Locate the cell with the specified text and output its (x, y) center coordinate. 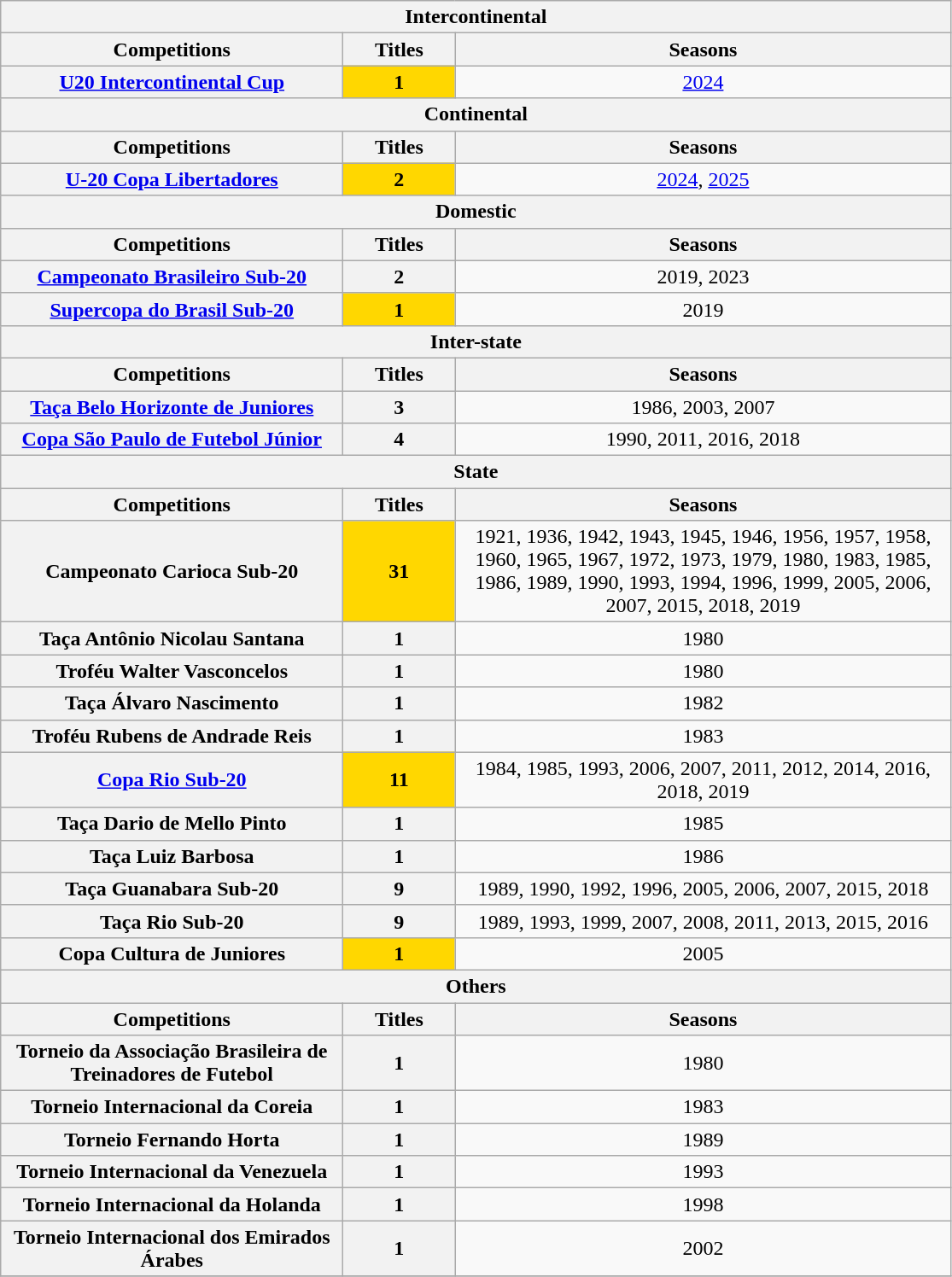
1982 (704, 703)
1993 (704, 1172)
Taça Álvaro Nascimento (172, 703)
Others (476, 986)
3 (400, 407)
Domestic (476, 212)
2005 (704, 953)
11 (400, 780)
U-20 Copa Libertadores (172, 179)
Torneio Internacional da Coreia (172, 1107)
Torneio da Associação Brasileira de Treinadores de Futebol (172, 1064)
1986, 2003, 2007 (704, 407)
2019 (704, 309)
2019, 2023 (704, 277)
1989, 1990, 1992, 1996, 2005, 2006, 2007, 2015, 2018 (704, 889)
4 (400, 440)
Taça Antônio Nicolau Santana (172, 638)
Copa Cultura de Juniores (172, 953)
2024, 2025 (704, 179)
1989 (704, 1140)
Copa São Paulo de Futebol Júnior (172, 440)
1990, 2011, 2016, 2018 (704, 440)
Torneio Fernando Horta (172, 1140)
State (476, 472)
Supercopa do Brasil Sub-20 (172, 309)
1985 (704, 824)
1989, 1993, 1999, 2007, 2008, 2011, 2013, 2015, 2016 (704, 921)
Troféu Walter Vasconcelos (172, 671)
Torneio Internacional da Holanda (172, 1204)
Torneio Internacional da Venezuela (172, 1172)
1986 (704, 856)
2024 (704, 82)
1998 (704, 1204)
2002 (704, 1248)
Copa Rio Sub-20 (172, 780)
Taça Rio Sub-20 (172, 921)
Taça Dario de Mello Pinto (172, 824)
Troféu Rubens de Andrade Reis (172, 736)
Campeonato Carioca Sub-20 (172, 572)
Torneio Internacional dos Emirados Árabes (172, 1248)
Taça Guanabara Sub-20 (172, 889)
31 (400, 572)
Campeonato Brasileiro Sub-20 (172, 277)
Taça Belo Horizonte de Juniores (172, 407)
1984, 1985, 1993, 2006, 2007, 2011, 2012, 2014, 2016, 2018, 2019 (704, 780)
Continental (476, 114)
U20 Intercontinental Cup (172, 82)
Intercontinental (476, 17)
Taça Luiz Barbosa (172, 856)
Inter-state (476, 341)
